Return (x, y) of the center of cell containing provided text 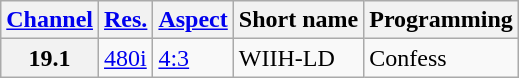
19.1 (50, 58)
Res. (126, 20)
480i (126, 58)
4:3 (193, 58)
Channel (50, 20)
Aspect (193, 20)
WIIH-LD (298, 58)
Confess (442, 58)
Short name (298, 20)
Programming (442, 20)
